Return the (x, y) coordinate for the center point of the cell that contains the specified text.  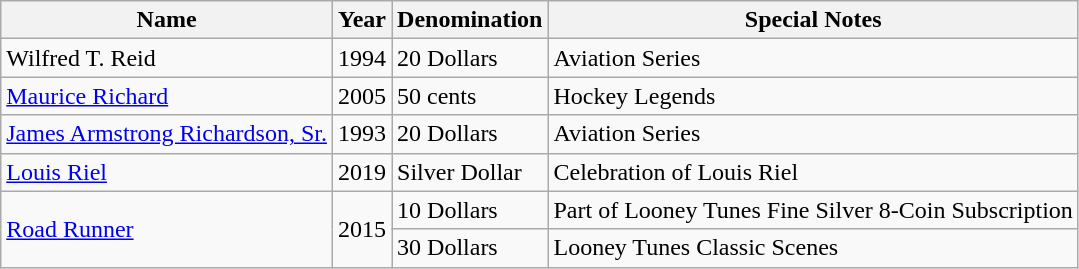
2019 (362, 172)
Hockey Legends (813, 96)
Part of Looney Tunes Fine Silver 8-Coin Subscription (813, 210)
1993 (362, 134)
50 cents (470, 96)
2015 (362, 229)
Celebration of Louis Riel (813, 172)
Louis Riel (167, 172)
Road Runner (167, 229)
2005 (362, 96)
1994 (362, 58)
Silver Dollar (470, 172)
Special Notes (813, 20)
10 Dollars (470, 210)
Maurice Richard (167, 96)
Year (362, 20)
Looney Tunes Classic Scenes (813, 248)
Wilfred T. Reid (167, 58)
Denomination (470, 20)
James Armstrong Richardson, Sr. (167, 134)
Name (167, 20)
30 Dollars (470, 248)
